Provide the [X, Y] coordinate of the cell's center where the given text is located.  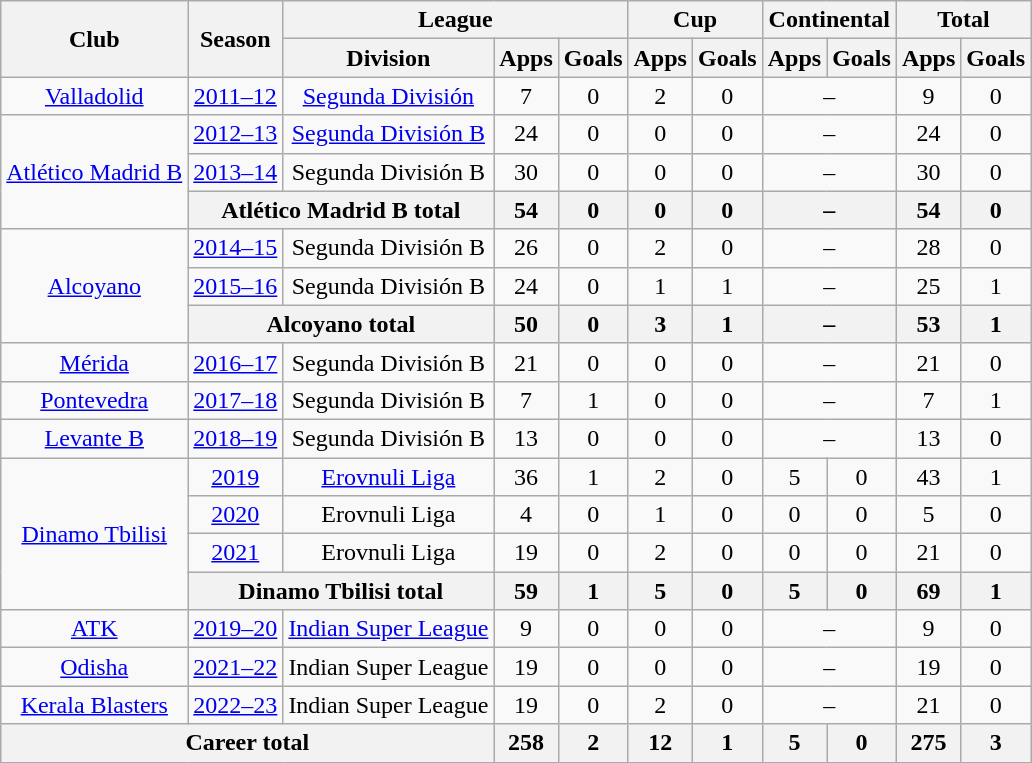
2014–15 [236, 248]
Segunda División [388, 96]
275 [928, 743]
Kerala Blasters [94, 705]
Valladolid [94, 96]
Continental [829, 20]
Alcoyano total [341, 324]
Division [388, 58]
53 [928, 324]
Career total [248, 743]
2018–19 [236, 438]
Season [236, 39]
Levante B [94, 438]
Dinamo Tbilisi [94, 534]
59 [526, 591]
Atlético Madrid B [94, 172]
Pontevedra [94, 400]
50 [526, 324]
69 [928, 591]
2020 [236, 515]
Cup [695, 20]
12 [660, 743]
43 [928, 477]
4 [526, 515]
2011–12 [236, 96]
2016–17 [236, 362]
2012–13 [236, 134]
258 [526, 743]
2013–14 [236, 172]
26 [526, 248]
25 [928, 286]
Odisha [94, 667]
2022–23 [236, 705]
2017–18 [236, 400]
Dinamo Tbilisi total [341, 591]
2021–22 [236, 667]
League [456, 20]
ATK [94, 629]
2021 [236, 553]
Mérida [94, 362]
2019 [236, 477]
Club [94, 39]
2019–20 [236, 629]
Total [963, 20]
2015–16 [236, 286]
Atlético Madrid B total [341, 210]
28 [928, 248]
Alcoyano [94, 286]
36 [526, 477]
